From the cell containing the given text, extract its center point as (X, Y) coordinate. 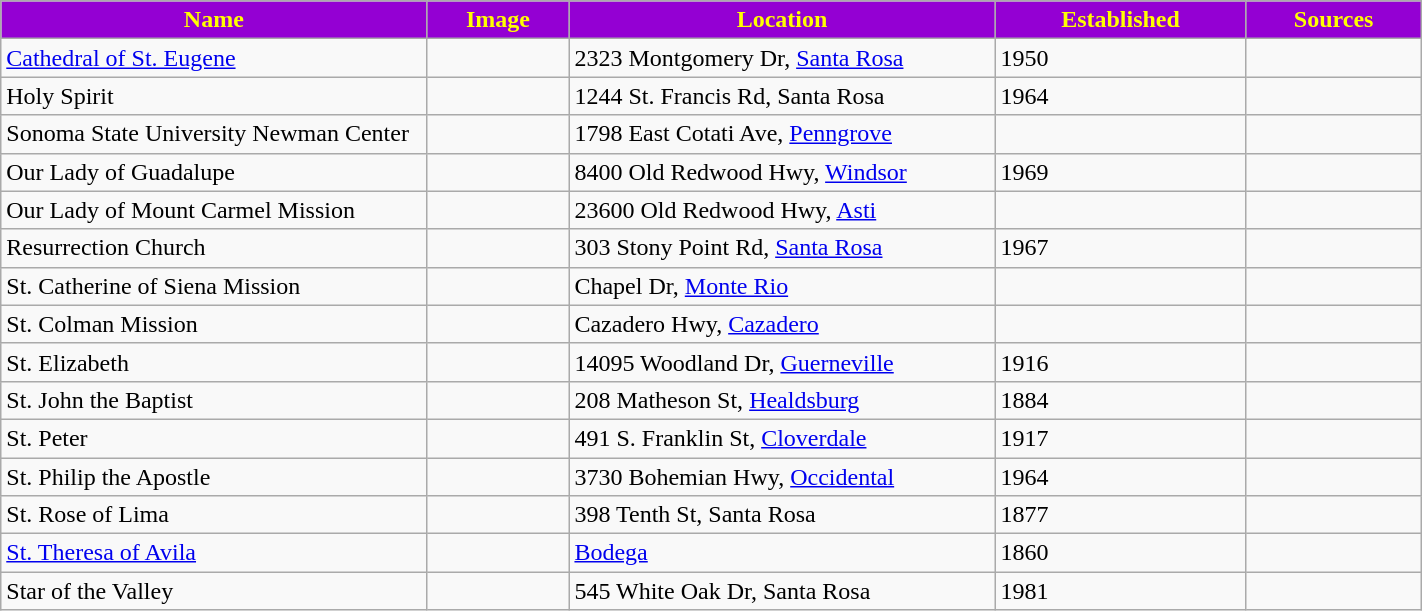
1967 (1120, 248)
1877 (1120, 515)
Our Lady of Mount Carmel Mission (214, 210)
Sources (1334, 20)
23600 Old Redwood Hwy, Asti (782, 210)
St. Colman Mission (214, 324)
398 Tenth St, Santa Rosa (782, 515)
St. Philip the Apostle (214, 477)
St. Peter (214, 438)
Name (214, 20)
1981 (1120, 591)
Image (498, 20)
Location (782, 20)
1798 East Cotati Ave, Penngrove (782, 134)
8400 Old Redwood Hwy, Windsor (782, 172)
1916 (1120, 362)
208 Matheson St, Healdsburg (782, 400)
St. Catherine of Siena Mission (214, 286)
Holy Spirit (214, 96)
1860 (1120, 553)
1969 (1120, 172)
Bodega (782, 553)
1884 (1120, 400)
Cathedral of St. Eugene (214, 58)
Chapel Dr, Monte Rio (782, 286)
St. Rose of Lima (214, 515)
St. Theresa of Avila (214, 553)
Cazadero Hwy, Cazadero (782, 324)
545 White Oak Dr, Santa Rosa (782, 591)
2323 Montgomery Dr, Santa Rosa (782, 58)
Resurrection Church (214, 248)
1917 (1120, 438)
1244 St. Francis Rd, Santa Rosa (782, 96)
Established (1120, 20)
491 S. Franklin St, Cloverdale (782, 438)
3730 Bohemian Hwy, Occidental (782, 477)
303 Stony Point Rd, Santa Rosa (782, 248)
14095 Woodland Dr, Guerneville (782, 362)
Star of the Valley (214, 591)
Our Lady of Guadalupe (214, 172)
1950 (1120, 58)
St. John the Baptist (214, 400)
St. Elizabeth (214, 362)
Sonoma State University Newman Center (214, 134)
